Return the [x, y] coordinate for the center point of the cell that contains the specified text.  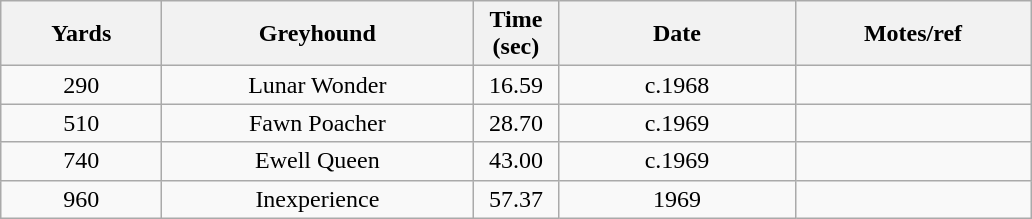
Ewell Queen [318, 161]
Lunar Wonder [318, 85]
Motes/ref [913, 34]
Time (sec) [516, 34]
Yards [82, 34]
57.37 [516, 199]
960 [82, 199]
16.59 [516, 85]
c.1968 [677, 85]
28.70 [516, 123]
1969 [677, 199]
290 [82, 85]
Date [677, 34]
Greyhound [318, 34]
510 [82, 123]
43.00 [516, 161]
Inexperience [318, 199]
740 [82, 161]
Fawn Poacher [318, 123]
